Provide the (X, Y) coordinate of the cell's center where the given text is located.  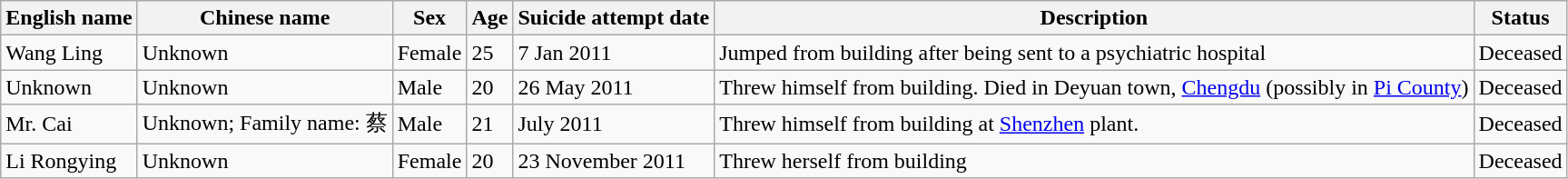
25 (490, 53)
Status (1520, 18)
Sex (429, 18)
July 2011 (614, 124)
Description (1094, 18)
Threw himself from building. Died in Deyuan town, Chengdu (possibly in Pi County) (1094, 87)
7 Jan 2011 (614, 53)
Li Rongying (69, 161)
Age (490, 18)
Wang Ling (69, 53)
26 May 2011 (614, 87)
23 November 2011 (614, 161)
Threw himself from building at Shenzhen plant. (1094, 124)
Jumped from building after being sent to a psychiatric hospital (1094, 53)
Unknown; Family name: 蔡 (265, 124)
Chinese name (265, 18)
Threw herself from building (1094, 161)
English name (69, 18)
Suicide attempt date (614, 18)
21 (490, 124)
Mr. Cai (69, 124)
